Determine the [X, Y] coordinate at the center of the cell enclosing the given text.  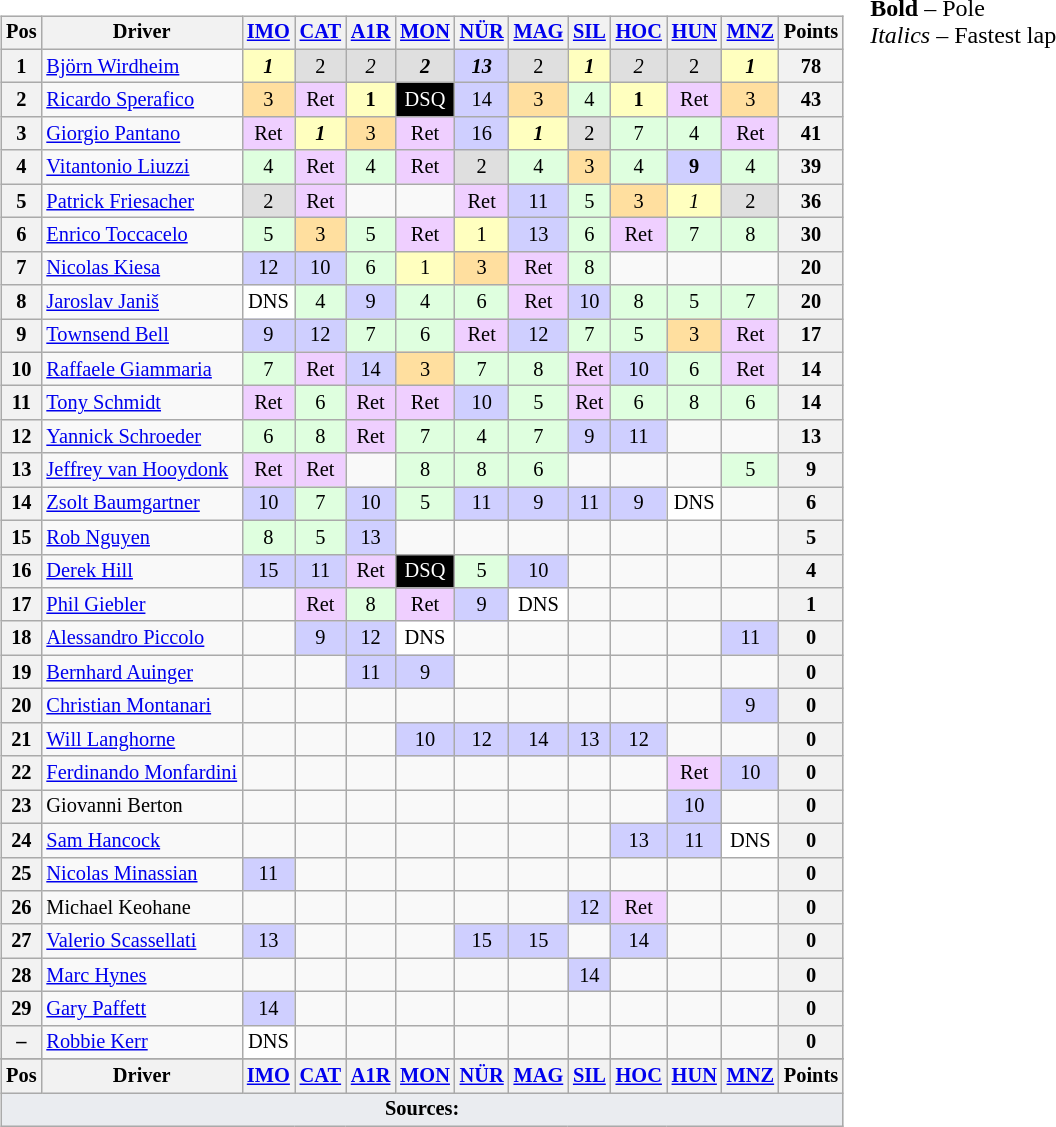
Michael Keohane [142, 908]
Yannick Schroeder [142, 437]
Derek Hill [142, 571]
Christian Montanari [142, 706]
Will Langhorne [142, 739]
Sources: [422, 1110]
Raffaele Giammaria [142, 369]
22 [21, 773]
Giorgio Pantano [142, 134]
28 [21, 975]
Valerio Scassellati [142, 941]
Ricardo Sperafico [142, 100]
18 [21, 638]
36 [811, 201]
Giovanni Berton [142, 807]
41 [811, 134]
39 [811, 167]
25 [21, 874]
Marc Hynes [142, 975]
29 [21, 1009]
43 [811, 100]
Nicolas Minassian [142, 874]
Tony Schmidt [142, 403]
Björn Wirdheim [142, 66]
Bernhard Auinger [142, 672]
78 [811, 66]
Zsolt Baumgartner [142, 504]
Vitantonio Liuzzi [142, 167]
Townsend Bell [142, 336]
21 [21, 739]
Phil Giebler [142, 605]
30 [811, 235]
Jaroslav Janiš [142, 302]
26 [21, 908]
Jeffrey van Hooydonk [142, 470]
24 [21, 840]
19 [21, 672]
Ferdinando Monfardini [142, 773]
Nicolas Kiesa [142, 268]
Sam Hancock [142, 840]
Gary Paffett [142, 1009]
Robbie Kerr [142, 1042]
23 [21, 807]
Patrick Friesacher [142, 201]
Alessandro Piccolo [142, 638]
27 [21, 941]
Enrico Toccacelo [142, 235]
Rob Nguyen [142, 537]
– [21, 1042]
